Capture the cell that displays the provided text and extract its (X, Y) central coordinate. 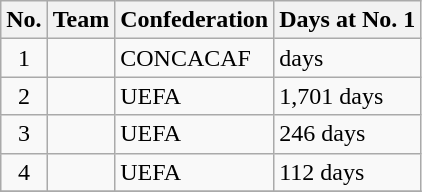
1 (24, 58)
CONCACAF (194, 58)
246 days (348, 134)
No. (24, 20)
Days at No. 1 (348, 20)
Team (81, 20)
Confederation (194, 20)
1,701 days (348, 96)
days (348, 58)
3 (24, 134)
2 (24, 96)
112 days (348, 172)
4 (24, 172)
